For the text-containing cell, return its midpoint in [X, Y] coordinate format. 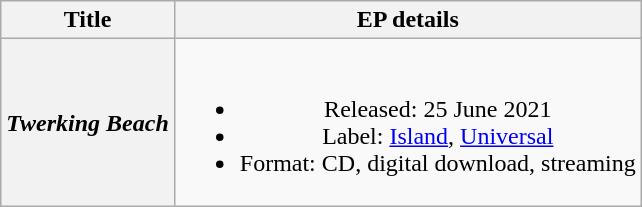
EP details [408, 20]
Twerking Beach [88, 122]
Released: 25 June 2021Label: Island, UniversalFormat: CD, digital download, streaming [408, 122]
Title [88, 20]
